Pinpoint the cell where the given text exists, returning its (X, Y) midpoint coordinate. 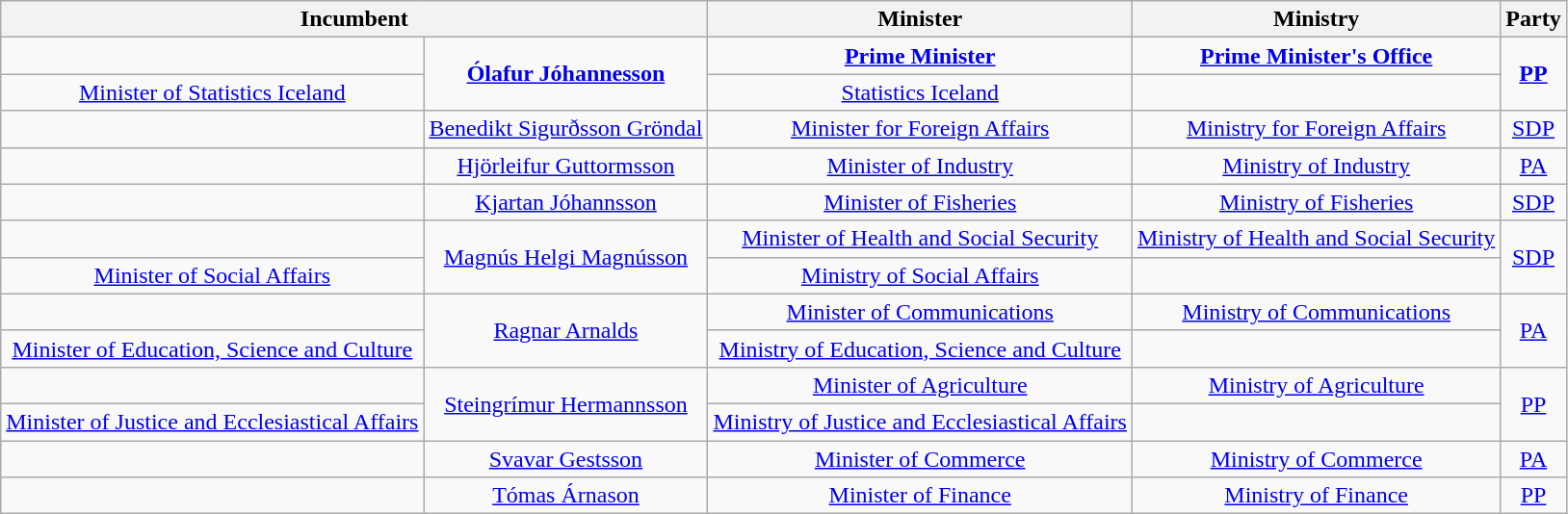
Ministry for Foreign Affairs (1316, 129)
Prime Minister (921, 56)
Minister of Industry (921, 166)
Ministry of Social Affairs (921, 275)
Hjörleifur Guttormsson (566, 166)
Ministry of Justice and Ecclesiastical Affairs (921, 422)
Minister of Education, Science and Culture (212, 348)
Ministry of Fisheries (1316, 202)
Ministry of Commerce (1316, 459)
Incumbent (354, 19)
Ministry of Education, Science and Culture (921, 348)
Party (1533, 19)
Ministry (1316, 19)
Ministry of Communications (1316, 312)
Magnús Helgi Magnússon (566, 257)
Kjartan Jóhannsson (566, 202)
Minister (921, 19)
Ministry of Agriculture (1316, 385)
Statistics Iceland (921, 92)
Ragnar Arnalds (566, 330)
Tómas Árnason (566, 496)
Prime Minister's Office (1316, 56)
Benedikt Sigurðsson Gröndal (566, 129)
Minister for Foreign Affairs (921, 129)
Minister of Commerce (921, 459)
Ólafur Jóhannesson (566, 74)
Minister of Health and Social Security (921, 239)
Ministry of Finance (1316, 496)
Minister of Fisheries (921, 202)
Minister of Communications (921, 312)
Minister of Statistics Iceland (212, 92)
Minister of Justice and Ecclesiastical Affairs (212, 422)
Ministry of Industry (1316, 166)
Ministry of Health and Social Security (1316, 239)
Minister of Finance (921, 496)
Svavar Gestsson (566, 459)
Minister of Agriculture (921, 385)
Steingrímur Hermannsson (566, 403)
Minister of Social Affairs (212, 275)
